Determine the (X, Y) coordinate at the center of the cell enclosing the given text.  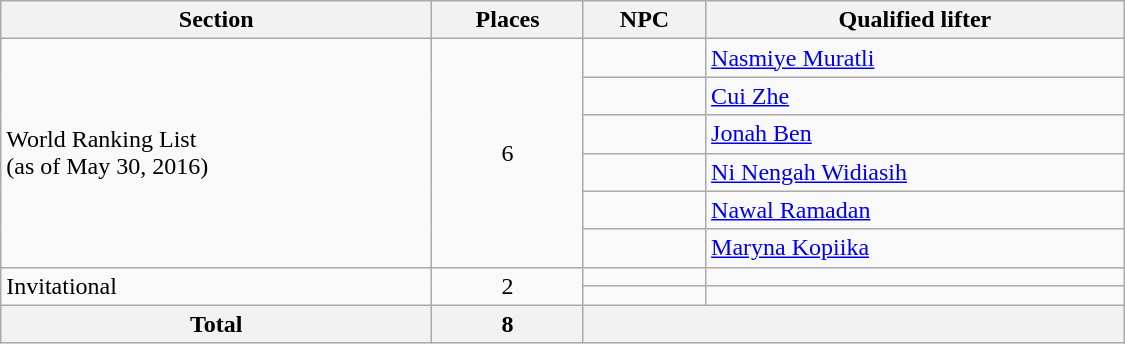
Nasmiye Muratli (916, 58)
Nawal Ramadan (916, 210)
Qualified lifter (916, 20)
Cui Zhe (916, 96)
Maryna Kopiika (916, 248)
World Ranking List(as of May 30, 2016) (216, 153)
NPC (644, 20)
2 (508, 286)
Section (216, 20)
6 (508, 153)
Total (216, 324)
Jonah Ben (916, 134)
Places (508, 20)
8 (508, 324)
Invitational (216, 286)
Ni Nengah Widiasih (916, 172)
